Identify which cell holds the provided text, then report its [x, y] central coordinate. 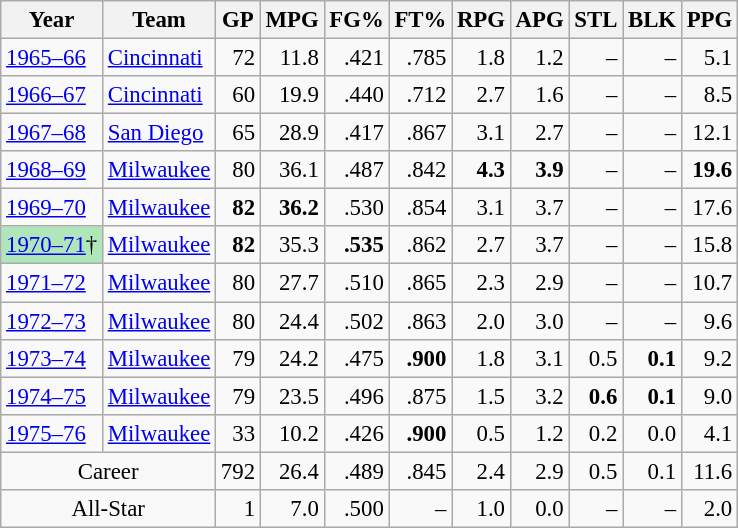
.867 [420, 133]
1965–66 [52, 58]
60 [238, 95]
0.6 [596, 396]
.862 [420, 245]
1967–68 [52, 133]
1.5 [482, 396]
RPG [482, 20]
Team [158, 20]
3.2 [540, 396]
.875 [420, 396]
Year [52, 20]
1971–72 [52, 283]
.530 [356, 208]
.785 [420, 58]
1966–67 [52, 95]
36.1 [292, 170]
24.2 [292, 358]
9.6 [709, 321]
1975–76 [52, 433]
65 [238, 133]
.500 [356, 509]
1968–69 [52, 170]
FG% [356, 20]
2.3 [482, 283]
7.0 [292, 509]
STL [596, 20]
.440 [356, 95]
4.3 [482, 170]
28.9 [292, 133]
PPG [709, 20]
.489 [356, 471]
.863 [420, 321]
26.4 [292, 471]
.865 [420, 283]
5.1 [709, 58]
3.9 [540, 170]
15.8 [709, 245]
1 [238, 509]
19.6 [709, 170]
1.6 [540, 95]
1973–74 [52, 358]
.845 [420, 471]
.510 [356, 283]
.854 [420, 208]
36.2 [292, 208]
1970–71† [52, 245]
.487 [356, 170]
24.4 [292, 321]
23.5 [292, 396]
FT% [420, 20]
2.4 [482, 471]
MPG [292, 20]
8.5 [709, 95]
1974–75 [52, 396]
.475 [356, 358]
1969–70 [52, 208]
9.0 [709, 396]
72 [238, 58]
BLK [652, 20]
1972–73 [52, 321]
San Diego [158, 133]
.426 [356, 433]
APG [540, 20]
Career [108, 471]
9.2 [709, 358]
33 [238, 433]
10.2 [292, 433]
17.6 [709, 208]
.712 [420, 95]
3.0 [540, 321]
GP [238, 20]
.842 [420, 170]
10.7 [709, 283]
.535 [356, 245]
11.6 [709, 471]
792 [238, 471]
.417 [356, 133]
All-Star [108, 509]
1.0 [482, 509]
19.9 [292, 95]
35.3 [292, 245]
12.1 [709, 133]
11.8 [292, 58]
4.1 [709, 433]
0.2 [596, 433]
27.7 [292, 283]
.502 [356, 321]
.421 [356, 58]
.496 [356, 396]
